Locate the cell with the specified text and output its [X, Y] center coordinate. 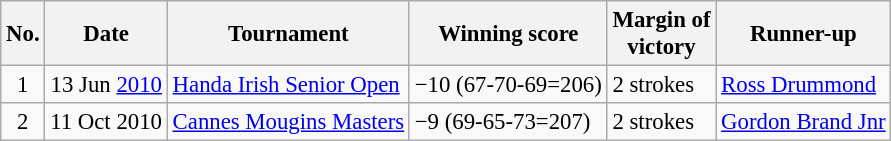
−10 (67-70-69=206) [508, 85]
11 Oct 2010 [106, 122]
1 [23, 85]
Winning score [508, 34]
Runner-up [804, 34]
Margin ofvictory [662, 34]
Ross Drummond [804, 85]
Tournament [288, 34]
Handa Irish Senior Open [288, 85]
No. [23, 34]
2 [23, 122]
Date [106, 34]
−9 (69-65-73=207) [508, 122]
Cannes Mougins Masters [288, 122]
13 Jun 2010 [106, 85]
Gordon Brand Jnr [804, 122]
